Output the [X, Y] coordinate of the center of the cell containing the given text.  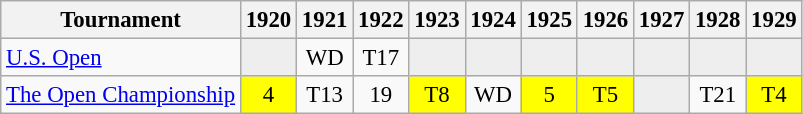
The Open Championship [121, 95]
1926 [605, 20]
T5 [605, 95]
T17 [381, 58]
5 [549, 95]
T13 [325, 95]
T4 [774, 95]
1920 [268, 20]
1924 [493, 20]
1921 [325, 20]
Tournament [121, 20]
4 [268, 95]
1927 [661, 20]
1922 [381, 20]
19 [381, 95]
T8 [437, 95]
1928 [718, 20]
U.S. Open [121, 58]
T21 [718, 95]
1929 [774, 20]
1923 [437, 20]
1925 [549, 20]
